Find where the given text appears and provide that cell's center as (X, Y) coordinate. 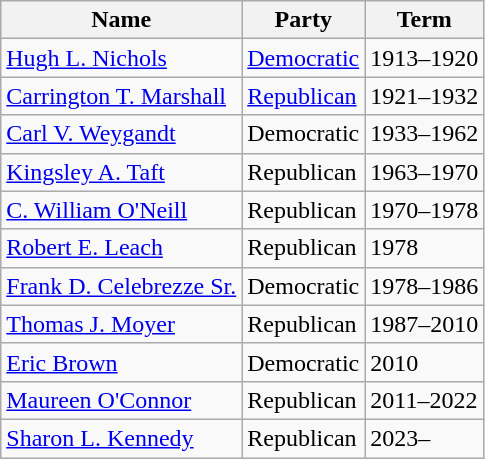
Hugh L. Nichols (122, 58)
Carl V. Weygandt (122, 134)
Frank D. Celebrezze Sr. (122, 286)
Carrington T. Marshall (122, 96)
Sharon L. Kennedy (122, 438)
Maureen O'Connor (122, 400)
1987–2010 (424, 324)
Robert E. Leach (122, 248)
Name (122, 20)
1921–1932 (424, 96)
1978 (424, 248)
1978–1986 (424, 286)
Thomas J. Moyer (122, 324)
Term (424, 20)
1963–1970 (424, 172)
Eric Brown (122, 362)
2023– (424, 438)
1933–1962 (424, 134)
2011–2022 (424, 400)
Kingsley A. Taft (122, 172)
2010 (424, 362)
C. William O'Neill (122, 210)
Party (304, 20)
1913–1920 (424, 58)
1970–1978 (424, 210)
